Scan for the cell matching the given text and deliver its (x, y) coordinate at center. 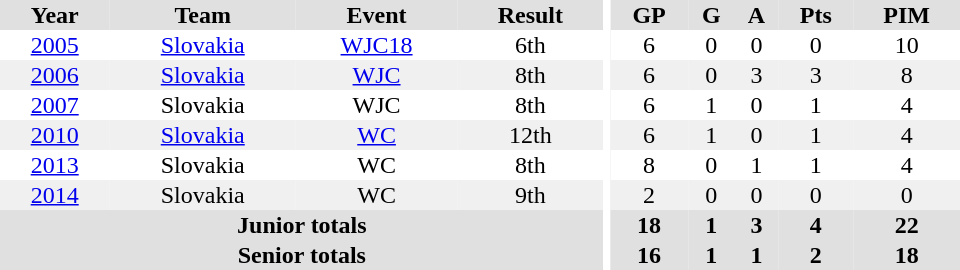
A (757, 15)
Year (54, 15)
2013 (54, 165)
2006 (54, 75)
Junior totals (302, 225)
2014 (54, 195)
PIM (906, 15)
Event (376, 15)
Pts (816, 15)
12th (530, 135)
22 (906, 225)
2005 (54, 45)
WJC18 (376, 45)
6th (530, 45)
Result (530, 15)
9th (530, 195)
GP (649, 15)
2007 (54, 105)
16 (649, 255)
Team (202, 15)
10 (906, 45)
2010 (54, 135)
Senior totals (302, 255)
G (712, 15)
